Extract the (x, y) coordinate from the center of the cell holding the provided text.  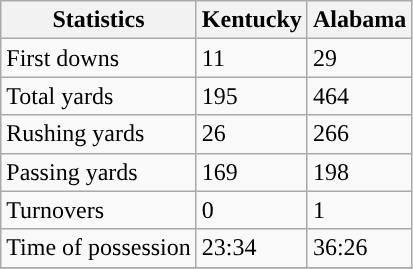
Statistics (99, 20)
464 (359, 96)
First downs (99, 58)
195 (252, 96)
1 (359, 210)
23:34 (252, 248)
Rushing yards (99, 134)
11 (252, 58)
0 (252, 210)
Time of possession (99, 248)
Alabama (359, 20)
26 (252, 134)
Passing yards (99, 172)
198 (359, 172)
36:26 (359, 248)
Kentucky (252, 20)
266 (359, 134)
Turnovers (99, 210)
29 (359, 58)
Total yards (99, 96)
169 (252, 172)
